Output the (x, y) coordinate of the center of the cell containing the given text.  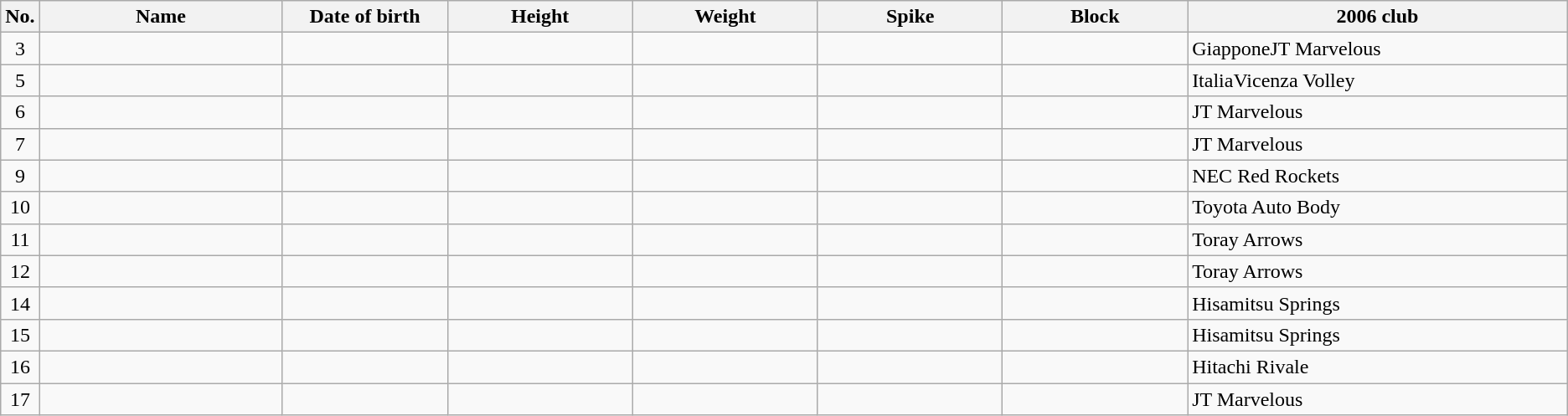
3 (20, 49)
5 (20, 80)
Toyota Auto Body (1378, 208)
15 (20, 335)
No. (20, 17)
7 (20, 144)
Name (161, 17)
6 (20, 112)
Spike (910, 17)
9 (20, 176)
NEC Red Rockets (1378, 176)
Block (1096, 17)
10 (20, 208)
GiapponeJT Marvelous (1378, 49)
17 (20, 399)
Weight (725, 17)
ItaliaVicenza Volley (1378, 80)
16 (20, 367)
2006 club (1378, 17)
Hitachi Rivale (1378, 367)
12 (20, 271)
14 (20, 303)
Date of birth (365, 17)
11 (20, 239)
Height (539, 17)
